Output the (X, Y) coordinate of the center of the cell containing the given text.  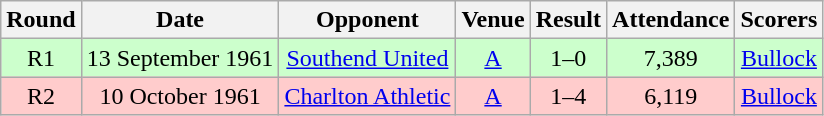
1–4 (568, 96)
Scorers (779, 20)
Result (568, 20)
Charlton Athletic (368, 96)
10 October 1961 (180, 96)
Attendance (671, 20)
Opponent (368, 20)
7,389 (671, 58)
1–0 (568, 58)
Round (41, 20)
R1 (41, 58)
6,119 (671, 96)
R2 (41, 96)
Date (180, 20)
13 September 1961 (180, 58)
Venue (493, 20)
Southend United (368, 58)
